Locate the cell with the specified text and output its (x, y) center coordinate. 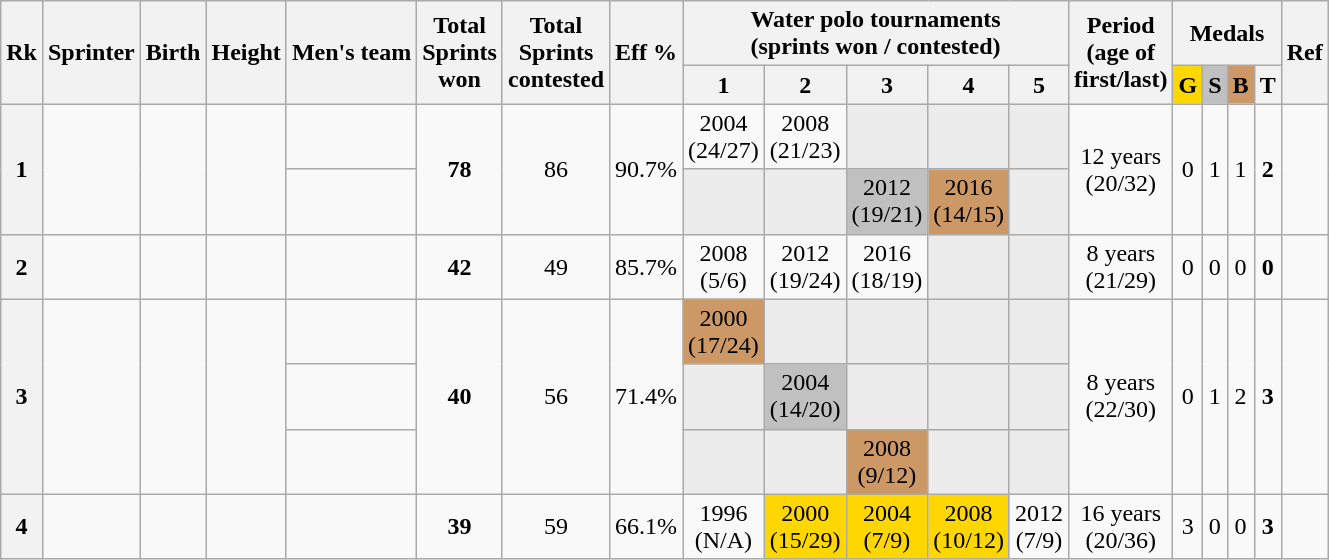
2004(14/20) (805, 396)
B (1240, 85)
66.1% (646, 526)
8 years(22/30) (1121, 396)
Sprinter (91, 52)
2004(7/9) (887, 526)
78 (460, 169)
2008(5/6) (724, 266)
40 (460, 396)
Men's team (351, 52)
1996(N/A) (724, 526)
85.7% (646, 266)
Ref (1304, 52)
2008(9/12) (887, 462)
2008(21/23) (805, 136)
TotalSprintscontested (556, 52)
Height (246, 52)
59 (556, 526)
5 (1038, 85)
2012(19/21) (887, 202)
2008(10/12) (969, 526)
2016(14/15) (969, 202)
42 (460, 266)
2000(15/29) (805, 526)
Medals (1227, 34)
TotalSprintswon (460, 52)
Birth (173, 52)
71.4% (646, 396)
16 years(20/36) (1121, 526)
2004(24/27) (724, 136)
G (1188, 85)
Water polo tournaments(sprints won / contested) (876, 34)
Rk (22, 52)
2012(19/24) (805, 266)
12 years(20/32) (1121, 169)
90.7% (646, 169)
2000(17/24) (724, 332)
2016(18/19) (887, 266)
2012(7/9) (1038, 526)
86 (556, 169)
Period(age offirst/last) (1121, 52)
S (1215, 85)
Eff % (646, 52)
49 (556, 266)
8 years(21/29) (1121, 266)
39 (460, 526)
56 (556, 396)
T (1268, 85)
